Locate the cell with the specified text and output its (X, Y) center coordinate. 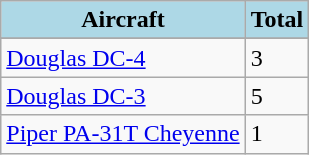
Aircraft (123, 20)
5 (277, 96)
3 (277, 58)
Total (277, 20)
Douglas DC-3 (123, 96)
Piper PA-31T Cheyenne (123, 134)
1 (277, 134)
Douglas DC-4 (123, 58)
